Find where the given text appears and provide that cell's center as (X, Y) coordinate. 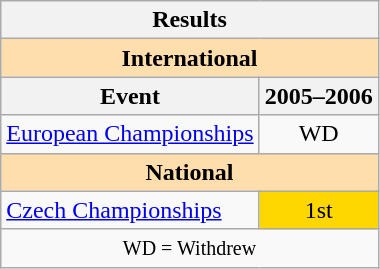
Event (130, 96)
European Championships (130, 134)
WD = Withdrew (190, 248)
National (190, 172)
Czech Championships (130, 210)
2005–2006 (318, 96)
1st (318, 210)
Results (190, 20)
WD (318, 134)
International (190, 58)
